Provide the [X, Y] coordinate of the cell's center where the given text is located.  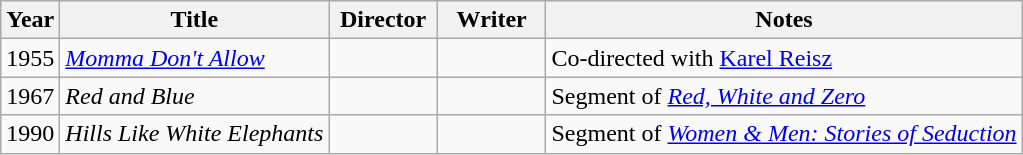
1955 [30, 58]
Momma Don't Allow [194, 58]
Co-directed with Karel Reisz [784, 58]
1990 [30, 134]
Segment of Women & Men: Stories of Seduction [784, 134]
1967 [30, 96]
Segment of Red, White and Zero [784, 96]
Title [194, 20]
Notes [784, 20]
Red and Blue [194, 96]
Hills Like White Elephants [194, 134]
Year [30, 20]
Director [384, 20]
Writer [492, 20]
